Determine the (X, Y) coordinate at the center of the cell enclosing the given text.  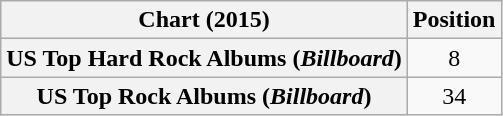
Chart (2015) (204, 20)
Position (454, 20)
US Top Hard Rock Albums (Billboard) (204, 58)
US Top Rock Albums (Billboard) (204, 96)
8 (454, 58)
34 (454, 96)
